Pinpoint the cell where the given text exists, returning its [x, y] midpoint coordinate. 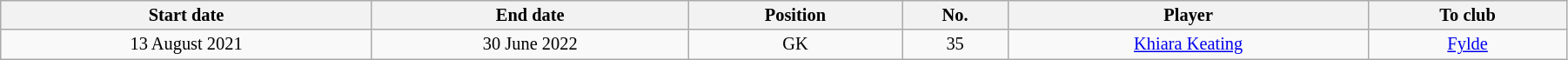
35 [955, 44]
Fylde [1468, 44]
Start date [186, 15]
Position [795, 15]
GK [795, 44]
End date [530, 15]
To club [1468, 15]
Player [1189, 15]
30 June 2022 [530, 44]
No. [955, 15]
Khiara Keating [1189, 44]
13 August 2021 [186, 44]
